Return (x, y) of the center of cell containing provided text 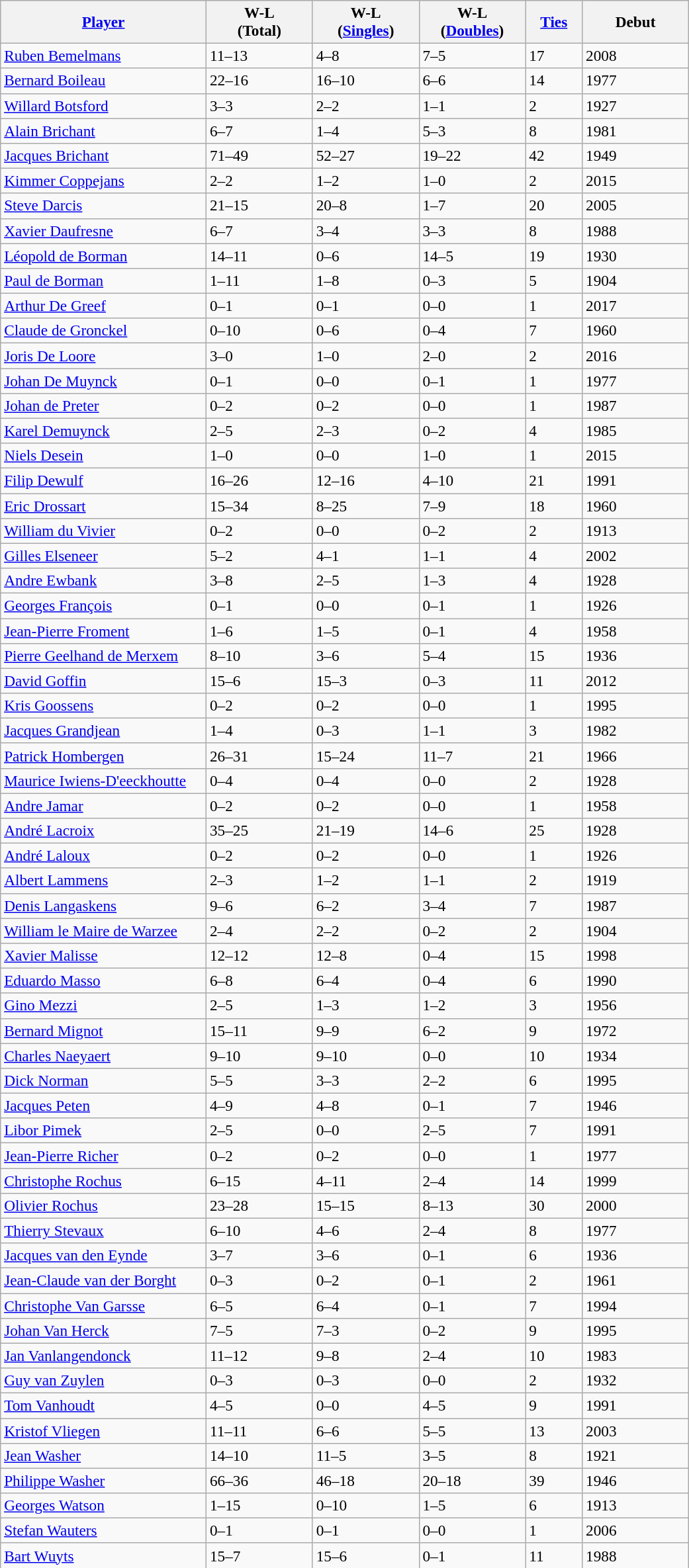
Christophe Rochus (103, 1180)
Jean Washer (103, 1456)
26–31 (259, 756)
Willard Botsford (103, 106)
Pierre Geelhand de Merxem (103, 656)
2005 (635, 206)
11–12 (259, 1356)
André Laloux (103, 855)
1981 (635, 130)
Johan De Muynck (103, 380)
1985 (635, 431)
1–7 (473, 206)
3–5 (473, 1456)
8–25 (365, 505)
Guy van Zuylen (103, 1380)
3–7 (259, 1256)
2003 (635, 1430)
1994 (635, 1305)
Xavier Malisse (103, 955)
14–10 (259, 1456)
14–6 (473, 830)
14–5 (473, 255)
19–22 (473, 155)
Alain Brichant (103, 130)
7–3 (365, 1330)
Philippe Washer (103, 1481)
Thierry Stevaux (103, 1231)
2016 (635, 355)
Bernard Mignot (103, 1031)
1961 (635, 1280)
15–11 (259, 1031)
Ruben Bemelmans (103, 56)
4–11 (365, 1180)
Steve Darcis (103, 206)
21–15 (259, 206)
1932 (635, 1380)
12–16 (365, 480)
11–7 (473, 756)
Kristof Vliegen (103, 1430)
1–11 (259, 281)
2017 (635, 306)
14–11 (259, 255)
6–10 (259, 1231)
1983 (635, 1356)
Jacques Brichant (103, 155)
4–9 (259, 1106)
Andre Ewbank (103, 580)
19 (554, 255)
Eric Drossart (103, 505)
6–15 (259, 1180)
Niels Desein (103, 456)
9–6 (259, 906)
8–10 (259, 656)
8–13 (473, 1205)
Eduardo Masso (103, 980)
Player (103, 21)
1930 (635, 255)
52–27 (365, 155)
Charles Naeyaert (103, 1055)
17 (554, 56)
46–18 (365, 1481)
71–49 (259, 155)
Jean-Pierre Froment (103, 631)
Johan Van Herck (103, 1330)
15–7 (259, 1555)
Gilles Elseneer (103, 556)
7–9 (473, 505)
Debut (635, 21)
Karel Demuynck (103, 431)
4–10 (473, 480)
42 (554, 155)
Denis Langaskens (103, 906)
5 (554, 281)
5–3 (473, 130)
2002 (635, 556)
Jean-Pierre Richer (103, 1155)
21–19 (365, 830)
1966 (635, 756)
1934 (635, 1055)
1990 (635, 980)
9–9 (365, 1031)
12–8 (365, 955)
Filip Dewulf (103, 480)
Maurice Iwiens-D'eeckhoutte (103, 781)
William du Vivier (103, 531)
3–0 (259, 355)
12–12 (259, 955)
4–1 (365, 556)
Georges François (103, 605)
1982 (635, 730)
Christophe Van Garsse (103, 1305)
2000 (635, 1205)
Léopold de Borman (103, 255)
Albert Lammens (103, 881)
16–26 (259, 480)
Xavier Daufresne (103, 231)
2–0 (473, 355)
Patrick Hombergen (103, 756)
1–8 (365, 281)
1–6 (259, 631)
Johan de Preter (103, 406)
Tom Vanhoudt (103, 1405)
W-L(Doubles) (473, 21)
39 (554, 1481)
6–5 (259, 1305)
35–25 (259, 830)
Ties (554, 21)
9–8 (365, 1356)
15–34 (259, 505)
1998 (635, 955)
Libor Pimek (103, 1131)
2012 (635, 681)
22–16 (259, 81)
1972 (635, 1031)
1956 (635, 1006)
3–8 (259, 580)
Jacques van den Eynde (103, 1256)
5–2 (259, 556)
1919 (635, 881)
1–15 (259, 1505)
Dick Norman (103, 1080)
William le Maire de Warzee (103, 930)
Kris Goossens (103, 705)
16–10 (365, 81)
Claude de Gronckel (103, 331)
25 (554, 830)
15–15 (365, 1205)
Paul de Borman (103, 281)
4–6 (365, 1231)
Stefan Wauters (103, 1530)
Gino Mezzi (103, 1006)
23–28 (259, 1205)
W-L(Total) (259, 21)
18 (554, 505)
Andre Jamar (103, 805)
11–13 (259, 56)
Kimmer Coppejans (103, 181)
Bart Wuyts (103, 1555)
1949 (635, 155)
13 (554, 1430)
Jan Vanlangendonck (103, 1356)
David Goffin (103, 681)
Joris De Loore (103, 355)
66–36 (259, 1481)
15–24 (365, 756)
Olivier Rochus (103, 1205)
30 (554, 1205)
1921 (635, 1456)
6–8 (259, 980)
5–4 (473, 656)
Georges Watson (103, 1505)
1999 (635, 1180)
15–3 (365, 681)
W-L(Singles) (365, 21)
2006 (635, 1530)
11–5 (365, 1456)
Arthur De Greef (103, 306)
20–8 (365, 206)
2008 (635, 56)
André Lacroix (103, 830)
11–11 (259, 1430)
Jacques Peten (103, 1106)
Bernard Boileau (103, 81)
Jean-Claude van der Borght (103, 1280)
20–18 (473, 1481)
1927 (635, 106)
20 (554, 206)
Jacques Grandjean (103, 730)
